Capture the cell that displays the provided text and extract its [X, Y] central coordinate. 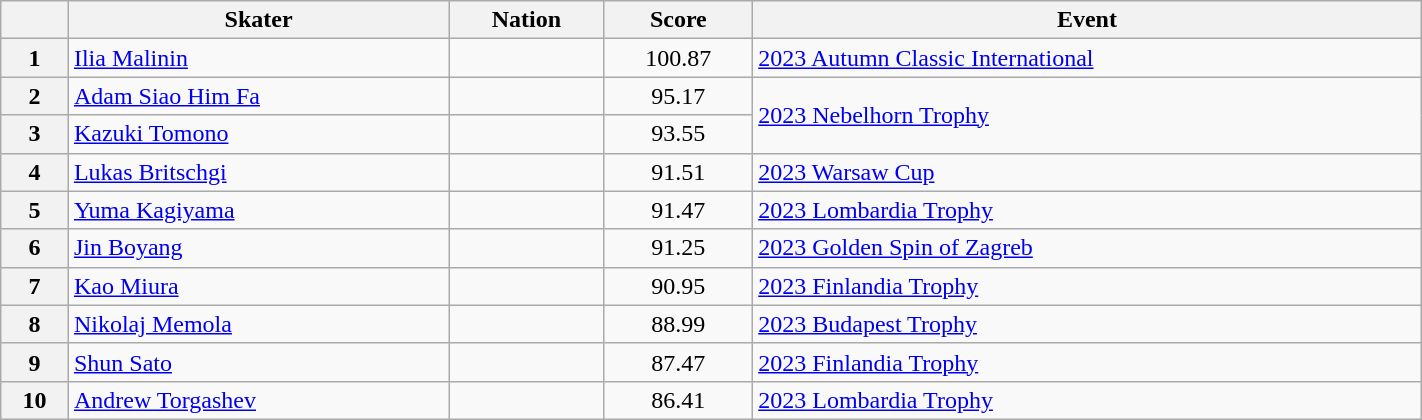
Adam Siao Him Fa [258, 96]
95.17 [678, 96]
6 [35, 248]
Kazuki Tomono [258, 134]
Nation [526, 20]
Skater [258, 20]
1 [35, 58]
10 [35, 400]
91.47 [678, 210]
90.95 [678, 286]
2 [35, 96]
87.47 [678, 362]
2023 Golden Spin of Zagreb [1088, 248]
2023 Budapest Trophy [1088, 324]
Andrew Torgashev [258, 400]
4 [35, 172]
5 [35, 210]
91.25 [678, 248]
Lukas Britschgi [258, 172]
2023 Nebelhorn Trophy [1088, 115]
Ilia Malinin [258, 58]
8 [35, 324]
Shun Sato [258, 362]
Event [1088, 20]
7 [35, 286]
Kao Miura [258, 286]
100.87 [678, 58]
Score [678, 20]
9 [35, 362]
86.41 [678, 400]
3 [35, 134]
Jin Boyang [258, 248]
91.51 [678, 172]
2023 Autumn Classic International [1088, 58]
88.99 [678, 324]
Yuma Kagiyama [258, 210]
93.55 [678, 134]
2023 Warsaw Cup [1088, 172]
Nikolaj Memola [258, 324]
